Locate the cell with the specified text and output its (x, y) center coordinate. 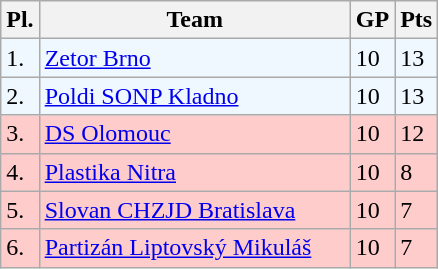
DS Olomouc (194, 134)
2. (20, 96)
3. (20, 134)
Plastika Nitra (194, 172)
12 (416, 134)
5. (20, 210)
Poldi SONP Kladno (194, 96)
Team (194, 20)
4. (20, 172)
Pts (416, 20)
Zetor Brno (194, 58)
Pl. (20, 20)
1. (20, 58)
GP (372, 20)
Partizán Liptovský Mikuláš (194, 248)
Slovan CHZJD Bratislava (194, 210)
6. (20, 248)
8 (416, 172)
